Search for the cell housing the specified text and yield its [x, y] center coordinate. 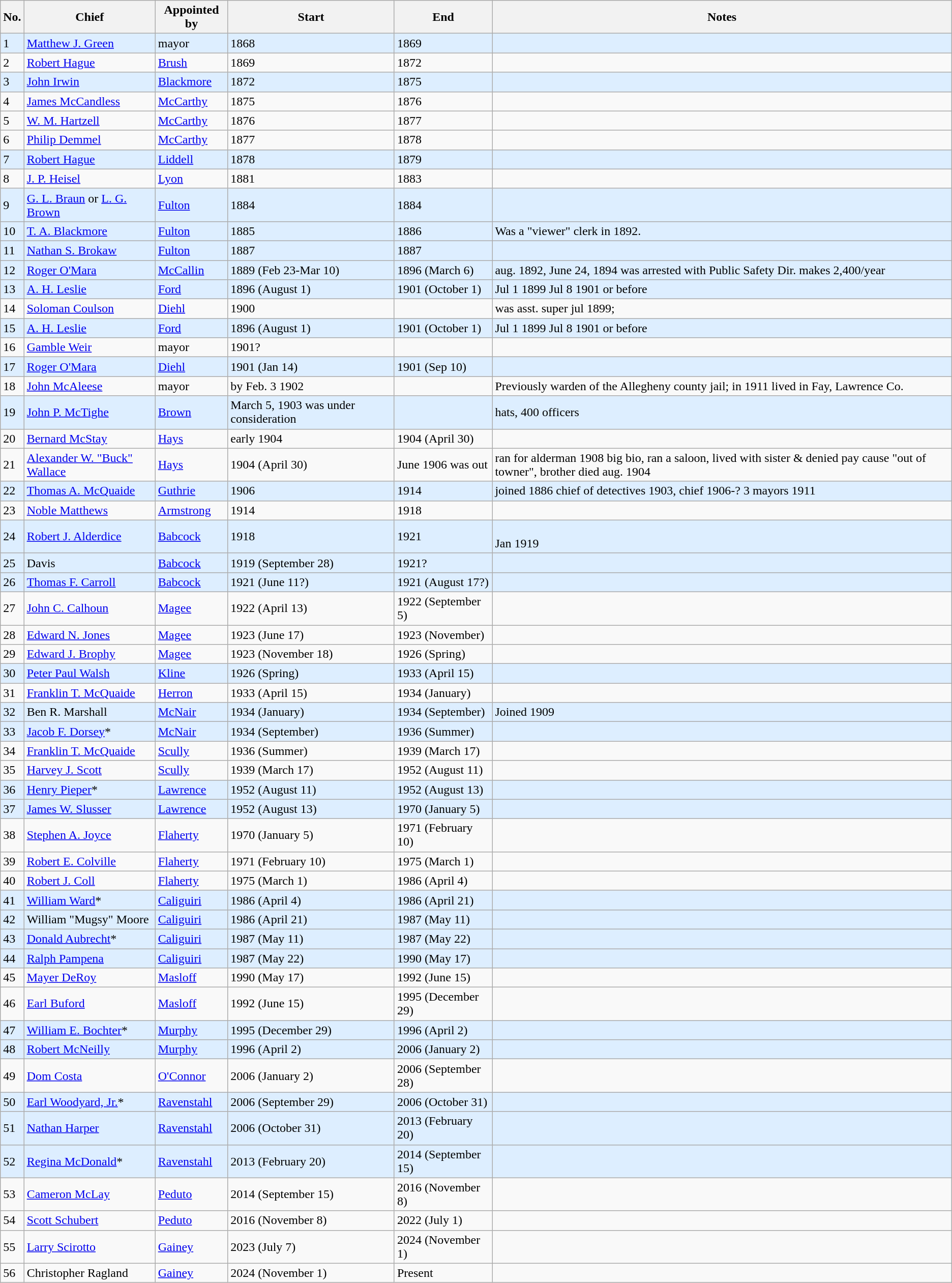
William E. Bochter* [90, 1030]
48 [12, 1049]
9 [12, 205]
13 [12, 289]
Christopher Ragland [90, 1273]
T. A. Blackmore [90, 231]
1879 [443, 159]
Jan 1919 [722, 536]
1923 (November) [443, 634]
Matthew J. Green [90, 43]
37 [12, 809]
1901 (Sep 10) [443, 367]
Thomas F. Carroll [90, 582]
54 [12, 1220]
39 [12, 861]
1886 [443, 231]
Brush [191, 63]
1 [12, 43]
John C. Calhoun [90, 608]
W. M. Hartzell [90, 121]
1889 (Feb 23-Mar 10) [311, 270]
Henry Pieper* [90, 790]
joined 1886 chief of detectives 1903, chief 1906-? 3 mayors 1911 [722, 491]
7 [12, 159]
aug. 1892, June 24, 1894 was arrested with Public Safety Dir. makes 2,400/year [722, 270]
Stephen A. Joyce [90, 835]
Edward N. Jones [90, 634]
23 [12, 510]
33 [12, 732]
29 [12, 654]
1900 [311, 309]
16 [12, 347]
was asst. super jul 1899; [722, 309]
Scott Schubert [90, 1220]
1921 [443, 536]
1896 (March 6) [443, 270]
1868 [311, 43]
38 [12, 835]
June 1906 was out [443, 465]
Donald Aubrecht* [90, 939]
1919 (September 28) [311, 563]
Peter Paul Walsh [90, 674]
O'Connor [191, 1075]
1922 (September 5) [443, 608]
1923 (June 17) [311, 634]
3 [12, 82]
18 [12, 386]
1906 [311, 491]
21 [12, 465]
Ralph Pampena [90, 958]
50 [12, 1102]
Earl Woodyard, Jr.* [90, 1102]
Philip Demmel [90, 140]
52 [12, 1161]
47 [12, 1030]
25 [12, 563]
Blackmore [191, 82]
Larry Scirotto [90, 1246]
41 [12, 900]
55 [12, 1246]
Robert McNeilly [90, 1049]
22 [12, 491]
1881 [311, 179]
44 [12, 958]
10 [12, 231]
14 [12, 309]
Alexander W. "Buck" Wallace [90, 465]
15 [12, 328]
1922 (April 13) [311, 608]
31 [12, 693]
End [443, 17]
34 [12, 751]
Harvey J. Scott [90, 770]
William "Mugsy" Moore [90, 919]
McCallin [191, 270]
27 [12, 608]
30 [12, 674]
53 [12, 1194]
Dom Costa [90, 1075]
5 [12, 121]
1901 (Jan 14) [311, 367]
Mayer DeRoy [90, 978]
1885 [311, 231]
early 1904 [311, 439]
James W. Slusser [90, 809]
Lyon [191, 179]
ran for alderman 1908 big bio, ran a saloon, lived with sister & denied pay cause "out of towner", brother died aug. 1904 [722, 465]
20 [12, 439]
Start [311, 17]
John P. McTighe [90, 412]
Edward J. Brophy [90, 654]
1883 [443, 179]
46 [12, 1004]
Ben R. Marshall [90, 712]
1921 (August 17?) [443, 582]
40 [12, 881]
Jacob F. Dorsey* [90, 732]
Soloman Coulson [90, 309]
Was a "viewer" clerk in 1892. [722, 231]
35 [12, 770]
John Irwin [90, 82]
12 [12, 270]
Noble Matthews [90, 510]
2 [12, 63]
2022 (July 1) [443, 1220]
56 [12, 1273]
Robert E. Colville [90, 861]
Cameron McLay [90, 1194]
No. [12, 17]
4 [12, 101]
hats, 400 officers [722, 412]
Liddell [191, 159]
John McAleese [90, 386]
Bernard McStay [90, 439]
2023 (July 7) [311, 1246]
24 [12, 536]
Regina McDonald* [90, 1161]
March 5, 1903 was under consideration [311, 412]
Appointed by [191, 17]
6 [12, 140]
Notes [722, 17]
43 [12, 939]
Previously warden of the Allegheny county jail; in 1911 lived in Fay, Lawrence Co. [722, 386]
26 [12, 582]
Gamble Weir [90, 347]
2006 (September 29) [311, 1102]
Nathan Harper [90, 1128]
42 [12, 919]
45 [12, 978]
36 [12, 790]
William Ward* [90, 900]
Thomas A. McQuaide [90, 491]
Robert J. Alderdice [90, 536]
19 [12, 412]
Earl Buford [90, 1004]
James McCandless [90, 101]
8 [12, 179]
Nathan S. Brokaw [90, 250]
J. P. Heisel [90, 179]
Chief [90, 17]
49 [12, 1075]
G. L. Braun or L. G. Brown [90, 205]
1923 (November 18) [311, 654]
1921? [443, 563]
by Feb. 3 1902 [311, 386]
17 [12, 367]
Guthrie [191, 491]
Armstrong [191, 510]
Brown [191, 412]
11 [12, 250]
1901? [311, 347]
2006 (September 28) [443, 1075]
Davis [90, 563]
Robert J. Coll [90, 881]
51 [12, 1128]
32 [12, 712]
Kline [191, 674]
1921 (June 11?) [311, 582]
Present [443, 1273]
Joined 1909 [722, 712]
28 [12, 634]
Herron [191, 693]
